Capture the cell that displays the provided text and extract its (x, y) central coordinate. 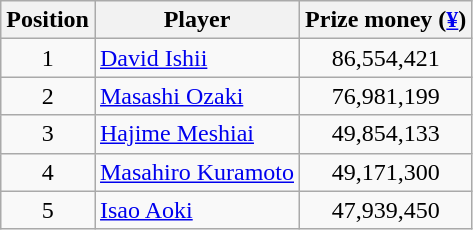
49,854,133 (386, 134)
Masahiro Kuramoto (196, 172)
2 (48, 96)
Hajime Meshiai (196, 134)
76,981,199 (386, 96)
4 (48, 172)
Player (196, 20)
1 (48, 58)
Masashi Ozaki (196, 96)
5 (48, 210)
Prize money (¥) (386, 20)
47,939,450 (386, 210)
3 (48, 134)
Isao Aoki (196, 210)
49,171,300 (386, 172)
David Ishii (196, 58)
Position (48, 20)
86,554,421 (386, 58)
